Return the [X, Y] coordinate for the center point of the cell that contains the specified text.  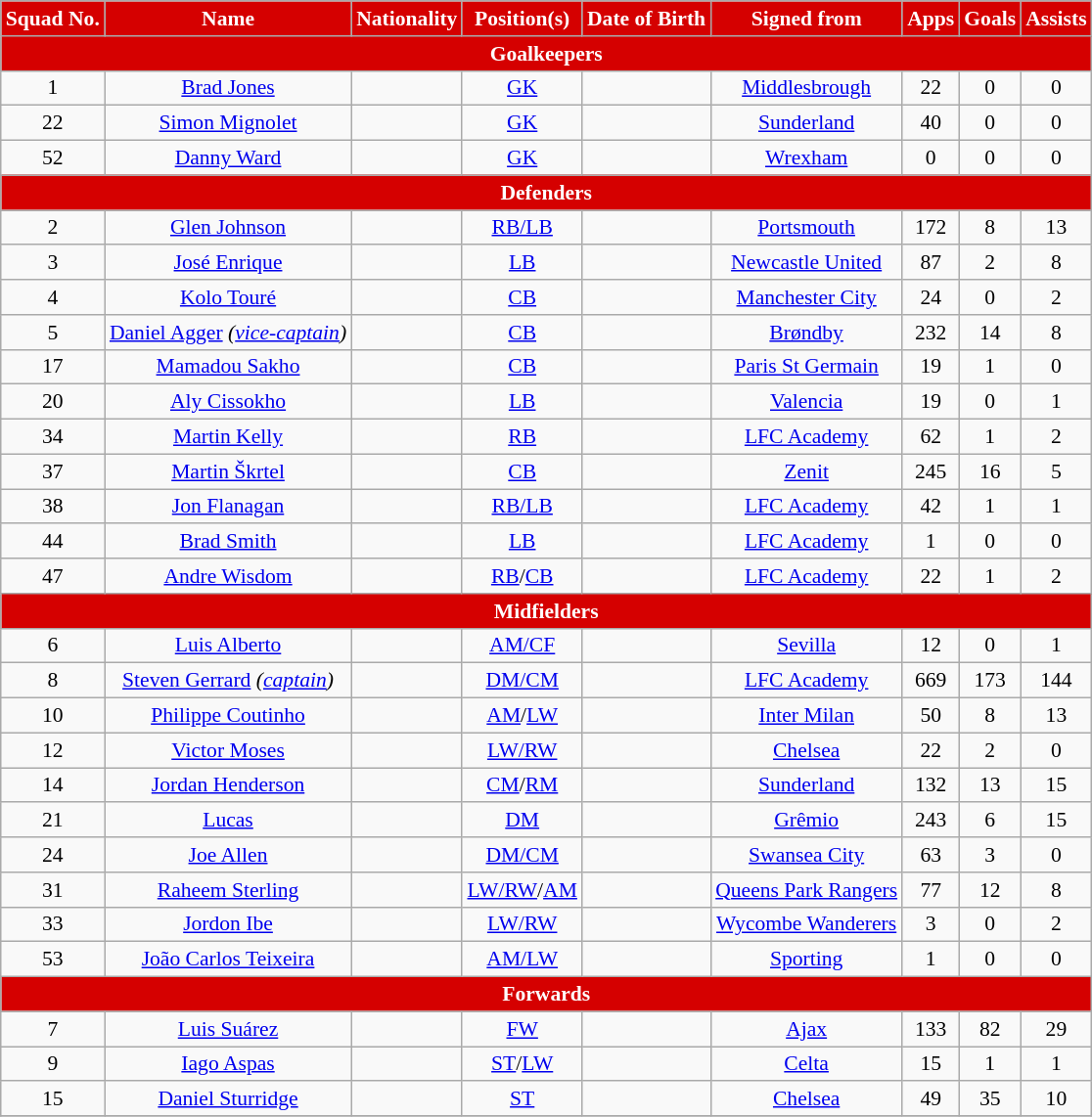
Martin Kelly [228, 437]
33 [53, 924]
Defenders [546, 193]
João Carlos Teixeira [228, 960]
Brad Jones [228, 88]
35 [990, 1099]
Martin Škrtel [228, 471]
Swansea City [806, 855]
31 [53, 890]
40 [931, 123]
RB [522, 437]
37 [53, 471]
Wrexham [806, 158]
Brøndby [806, 333]
Valencia [806, 402]
173 [990, 681]
53 [53, 960]
232 [931, 333]
63 [931, 855]
34 [53, 437]
Paris St Germain [806, 367]
Simon Mignolet [228, 123]
77 [931, 890]
LW/RW/AM [522, 890]
Portsmouth [806, 228]
Ajax [806, 1029]
Kolo Touré [228, 297]
Philippe Coutinho [228, 716]
Andre Wisdom [228, 576]
132 [931, 785]
Newcastle United [806, 263]
Assists [1057, 19]
Luis Suárez [228, 1029]
José Enrique [228, 263]
20 [53, 402]
243 [931, 821]
Jordon Ibe [228, 924]
82 [990, 1029]
Raheem Sterling [228, 890]
Nationality [407, 19]
Midfielders [546, 611]
Queens Park Rangers [806, 890]
Danny Ward [228, 158]
17 [53, 367]
62 [931, 437]
42 [931, 507]
Goalkeepers [546, 54]
Squad No. [53, 19]
87 [931, 263]
Date of Birth [646, 19]
Sevilla [806, 646]
Celta [806, 1064]
DM [522, 821]
44 [53, 542]
Wycombe Wanderers [806, 924]
9 [53, 1064]
Signed from [806, 19]
ST/LW [522, 1064]
Aly Cissokho [228, 402]
16 [990, 471]
Forwards [546, 995]
Inter Milan [806, 716]
144 [1057, 681]
38 [53, 507]
669 [931, 681]
Iago Aspas [228, 1064]
Name [228, 19]
Daniel Sturridge [228, 1099]
7 [53, 1029]
Brad Smith [228, 542]
50 [931, 716]
Apps [931, 19]
Joe Allen [228, 855]
CM/RM [522, 785]
Goals [990, 19]
Daniel Agger (vice-captain) [228, 333]
21 [53, 821]
Steven Gerrard (captain) [228, 681]
Jon Flanagan [228, 507]
FW [522, 1029]
Lucas [228, 821]
172 [931, 228]
4 [53, 297]
29 [1057, 1029]
ST [522, 1099]
52 [53, 158]
Position(s) [522, 19]
Manchester City [806, 297]
Sporting [806, 960]
Victor Moses [228, 750]
Zenit [806, 471]
47 [53, 576]
245 [931, 471]
49 [931, 1099]
Luis Alberto [228, 646]
Mamadou Sakho [228, 367]
Glen Johnson [228, 228]
RB/CB [522, 576]
AM/CF [522, 646]
Middlesbrough [806, 88]
133 [931, 1029]
Jordan Henderson [228, 785]
Grêmio [806, 821]
